Determine the [X, Y] coordinate at the center of the cell enclosing the given text.  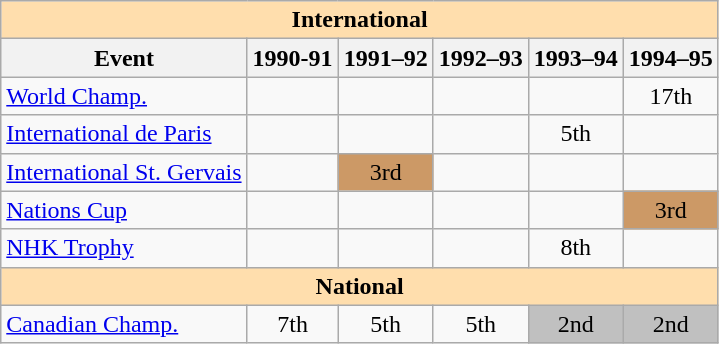
World Champ. [124, 96]
International St. Gervais [124, 172]
8th [576, 248]
1993–94 [576, 58]
Nations Cup [124, 210]
International de Paris [124, 134]
1992–93 [480, 58]
1994–95 [670, 58]
17th [670, 96]
Event [124, 58]
NHK Trophy [124, 248]
7th [292, 324]
National [360, 286]
International [360, 20]
1990-91 [292, 58]
1991–92 [386, 58]
Canadian Champ. [124, 324]
